Extract the (X, Y) coordinate from the center of the cell holding the provided text.  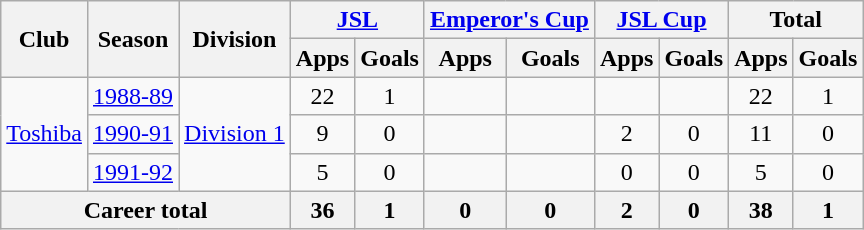
Division 1 (235, 134)
38 (761, 210)
1990-91 (132, 134)
Club (44, 39)
Career total (146, 210)
Season (132, 39)
Emperor's Cup (509, 20)
11 (761, 134)
1988-89 (132, 96)
Toshiba (44, 134)
36 (322, 210)
1991-92 (132, 172)
JSL Cup (661, 20)
JSL (357, 20)
Division (235, 39)
Total (796, 20)
9 (322, 134)
